From the cell containing the given text, extract its center point as (X, Y) coordinate. 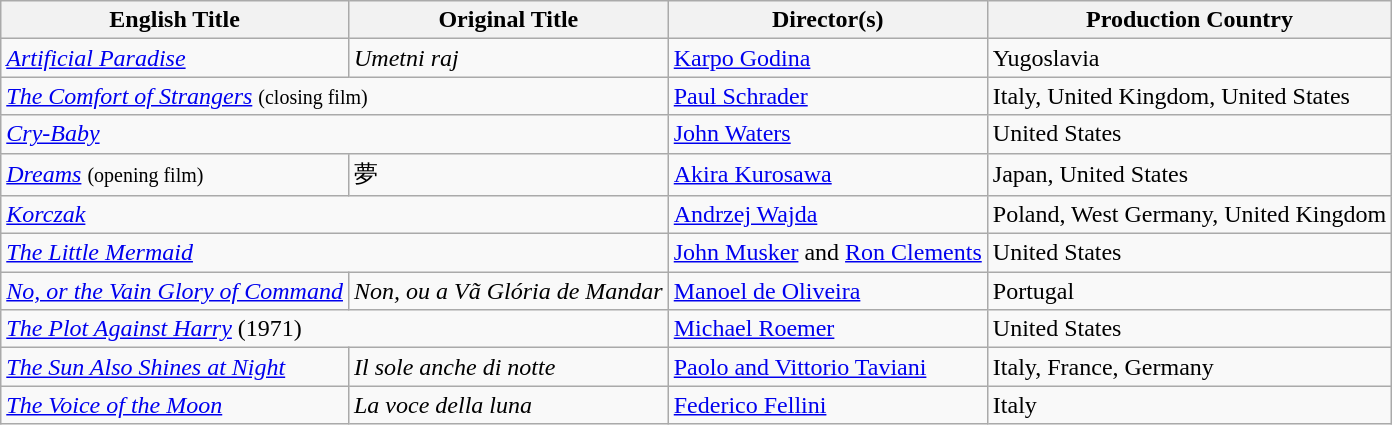
English Title (175, 20)
Non, ou a Vã Glória de Mandar (508, 291)
The Voice of the Moon (175, 405)
Andrzej Wajda (828, 215)
Original Title (508, 20)
Michael Roemer (828, 329)
Karpo Godina (828, 58)
Il sole anche di notte (508, 367)
Yugoslavia (1189, 58)
Portugal (1189, 291)
Italy (1189, 405)
The Little Mermaid (334, 253)
Artificial Paradise (175, 58)
Umetni raj (508, 58)
The Sun Also Shines at Night (175, 367)
No, or the Vain Glory of Command (175, 291)
Akira Kurosawa (828, 174)
La voce della luna (508, 405)
Production Country (1189, 20)
Poland, West Germany, United Kingdom (1189, 215)
John Waters (828, 134)
Paul Schrader (828, 96)
Director(s) (828, 20)
Italy, France, Germany (1189, 367)
Manoel de Oliveira (828, 291)
The Plot Against Harry (1971) (334, 329)
Cry-Baby (334, 134)
John Musker and Ron Clements (828, 253)
Korczak (334, 215)
Paolo and Vittorio Taviani (828, 367)
Dreams (opening film) (175, 174)
Federico Fellini (828, 405)
夢 (508, 174)
Italy, United Kingdom, United States (1189, 96)
The Comfort of Strangers (closing film) (334, 96)
Japan, United States (1189, 174)
